Find where the given text appears and provide that cell's center as [x, y] coordinate. 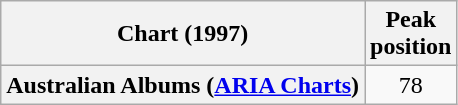
78 [411, 85]
Peakposition [411, 34]
Australian Albums (ARIA Charts) [183, 85]
Chart (1997) [183, 34]
